Capture the cell that displays the provided text and extract its [x, y] central coordinate. 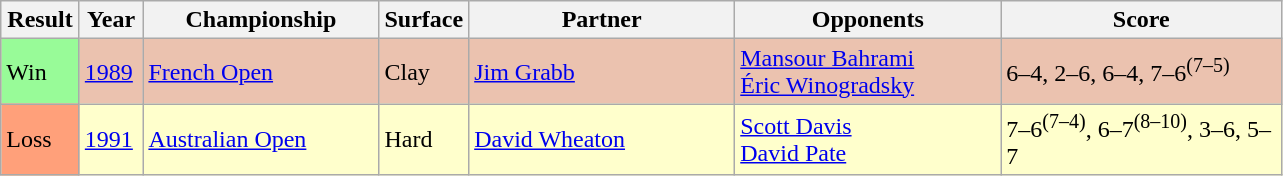
Result [40, 20]
Surface [424, 20]
6–4, 2–6, 6–4, 7–6(7–5) [1142, 72]
Loss [40, 140]
Partner [602, 20]
Jim Grabb [602, 72]
David Wheaton [602, 140]
Opponents [868, 20]
Score [1142, 20]
Championship [261, 20]
Scott Davis David Pate [868, 140]
Hard [424, 140]
1989 [111, 72]
Year [111, 20]
Clay [424, 72]
Win [40, 72]
Mansour Bahrami Éric Winogradsky [868, 72]
Australian Open [261, 140]
French Open [261, 72]
7–6(7–4), 6–7(8–10), 3–6, 5–7 [1142, 140]
1991 [111, 140]
